Provide the [X, Y] coordinate of the cell's center where the given text is located.  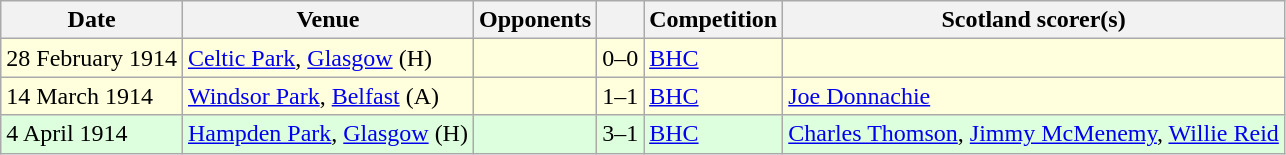
Joe Donnachie [1034, 96]
1–1 [620, 96]
Hampden Park, Glasgow (H) [328, 134]
28 February 1914 [92, 58]
14 March 1914 [92, 96]
3–1 [620, 134]
Venue [328, 20]
4 April 1914 [92, 134]
0–0 [620, 58]
Charles Thomson, Jimmy McMenemy, Willie Reid [1034, 134]
Date [92, 20]
Windsor Park, Belfast (A) [328, 96]
Celtic Park, Glasgow (H) [328, 58]
Opponents [534, 20]
Competition [714, 20]
Scotland scorer(s) [1034, 20]
